Detect which cell encompasses the target text, then output its (x, y) center coordinate. 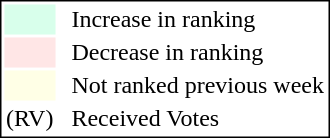
Not ranked previous week (198, 85)
(RV) (29, 119)
Increase in ranking (198, 19)
Decrease in ranking (198, 53)
Received Votes (198, 119)
